Identify which cell holds the provided text, then report its (x, y) central coordinate. 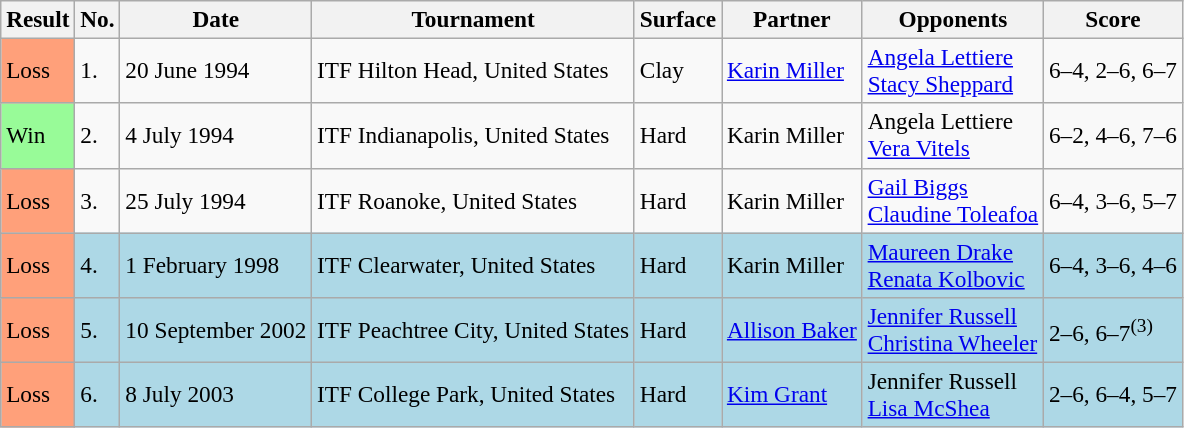
4 July 1994 (216, 136)
4. (98, 264)
1 February 1998 (216, 264)
6–2, 4–6, 7–6 (1114, 136)
6–4, 3–6, 4–6 (1114, 264)
Angela Lettiere Vera Vitels (952, 136)
2. (98, 136)
Opponents (952, 19)
Surface (678, 19)
25 July 1994 (216, 200)
ITF Clearwater, United States (474, 264)
2–6, 6–4, 5–7 (1114, 394)
No. (98, 19)
1. (98, 70)
Kim Grant (792, 394)
Date (216, 19)
5. (98, 330)
8 July 2003 (216, 394)
Score (1114, 19)
10 September 2002 (216, 330)
Jennifer Russell Christina Wheeler (952, 330)
Result (38, 19)
Tournament (474, 19)
20 June 1994 (216, 70)
ITF College Park, United States (474, 394)
2–6, 6–7(3) (1114, 330)
Clay (678, 70)
6. (98, 394)
Partner (792, 19)
Win (38, 136)
6–4, 2–6, 6–7 (1114, 70)
Gail Biggs Claudine Toleafoa (952, 200)
Allison Baker (792, 330)
ITF Hilton Head, United States (474, 70)
ITF Indianapolis, United States (474, 136)
ITF Peachtree City, United States (474, 330)
Angela Lettiere Stacy Sheppard (952, 70)
Maureen Drake Renata Kolbovic (952, 264)
3. (98, 200)
ITF Roanoke, United States (474, 200)
Jennifer Russell Lisa McShea (952, 394)
6–4, 3–6, 5–7 (1114, 200)
